From the cell containing the given text, extract its center point as (x, y) coordinate. 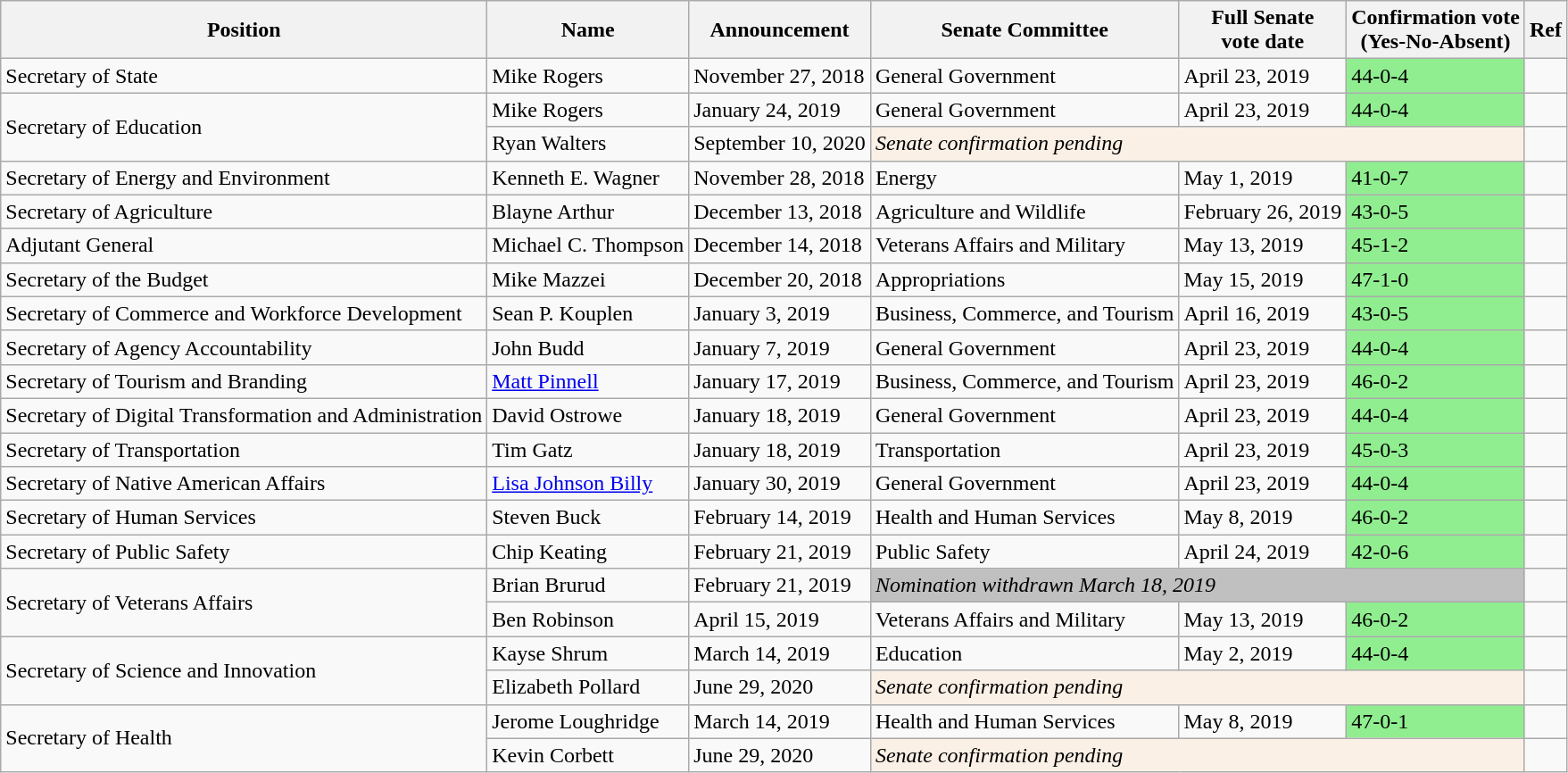
January 17, 2019 (780, 381)
Kenneth E. Wagner (588, 178)
Secretary of the Budget (245, 279)
February 26, 2019 (1263, 212)
Energy (1025, 178)
Secretary of Health (245, 738)
Secretary of Transportation (245, 449)
47-1-0 (1436, 279)
Senate Committee (1025, 30)
Sean P. Kouplen (588, 313)
Elizabeth Pollard (588, 687)
Adjutant General (245, 245)
May 2, 2019 (1263, 653)
Nomination withdrawn March 18, 2019 (1198, 586)
Brian Brurud (588, 586)
Ben Robinson (588, 619)
Lisa Johnson Billy (588, 484)
45-1-2 (1436, 245)
Steven Buck (588, 518)
Secretary of State (245, 76)
Mike Mazzei (588, 279)
April 15, 2019 (780, 619)
Agriculture and Wildlife (1025, 212)
February 14, 2019 (780, 518)
January 24, 2019 (780, 110)
Matt Pinnell (588, 381)
September 10, 2020 (780, 144)
Secretary of Public Safety (245, 552)
Secretary of Education (245, 127)
December 20, 2018 (780, 279)
Confirmation vote (Yes-No-Absent) (1436, 30)
Ref (1546, 30)
Secretary of Human Services (245, 518)
Announcement (780, 30)
Jerome Loughridge (588, 721)
Chip Keating (588, 552)
Kevin Corbett (588, 755)
Secretary of Agency Accountability (245, 347)
42-0-6 (1436, 552)
Secretary of Energy and Environment (245, 178)
Tim Gatz (588, 449)
November 28, 2018 (780, 178)
Appropriations (1025, 279)
April 24, 2019 (1263, 552)
May 1, 2019 (1263, 178)
November 27, 2018 (780, 76)
January 7, 2019 (780, 347)
41-0-7 (1436, 178)
Secretary of Commerce and Workforce Development (245, 313)
Secretary of Native American Affairs (245, 484)
Secretary of Tourism and Branding (245, 381)
Name (588, 30)
Transportation (1025, 449)
Ryan Walters (588, 144)
Michael C. Thompson (588, 245)
Public Safety (1025, 552)
December 14, 2018 (780, 245)
Secretary of Agriculture (245, 212)
David Ostrowe (588, 415)
45-0-3 (1436, 449)
January 30, 2019 (780, 484)
May 15, 2019 (1263, 279)
April 16, 2019 (1263, 313)
Blayne Arthur (588, 212)
Position (245, 30)
47-0-1 (1436, 721)
Secretary of Veterans Affairs (245, 603)
Secretary of Science and Innovation (245, 670)
Full Senatevote date (1263, 30)
John Budd (588, 347)
January 3, 2019 (780, 313)
Secretary of Digital Transformation and Administration (245, 415)
Kayse Shrum (588, 653)
Education (1025, 653)
December 13, 2018 (780, 212)
